Provide the [X, Y] coordinate of the cell's center where the given text is located.  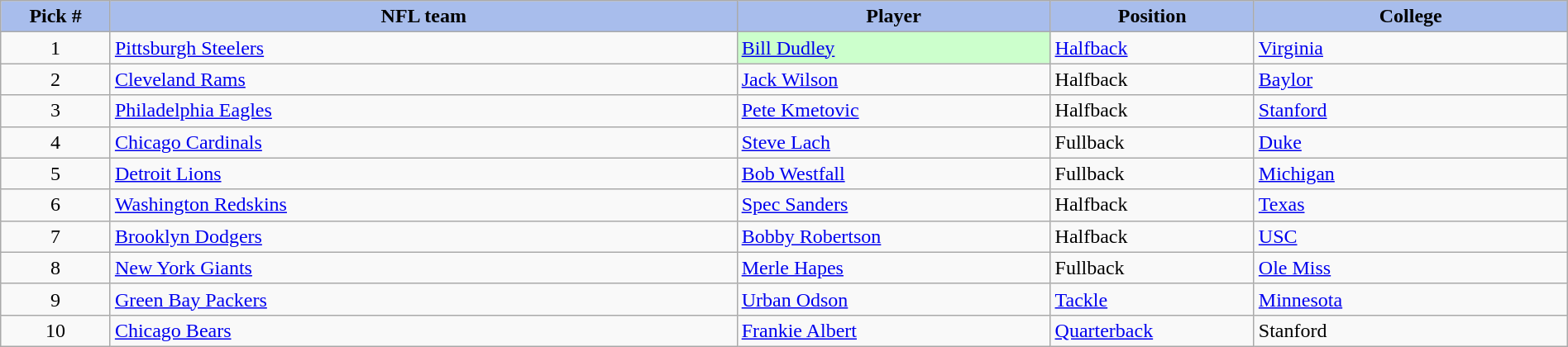
Chicago Bears [423, 330]
Green Bay Packers [423, 299]
9 [56, 299]
2 [56, 79]
USC [1411, 236]
Spec Sanders [893, 205]
Tackle [1152, 299]
Cleveland Rams [423, 79]
Urban Odson [893, 299]
5 [56, 173]
Pittsburgh Steelers [423, 48]
Quarterback [1152, 330]
1 [56, 48]
Position [1152, 17]
Baylor [1411, 79]
Chicago Cardinals [423, 142]
Bobby Robertson [893, 236]
Jack Wilson [893, 79]
New York Giants [423, 268]
10 [56, 330]
Detroit Lions [423, 173]
Minnesota [1411, 299]
Bob Westfall [893, 173]
Pete Kmetovic [893, 111]
8 [56, 268]
NFL team [423, 17]
6 [56, 205]
Brooklyn Dodgers [423, 236]
Philadelphia Eagles [423, 111]
Washington Redskins [423, 205]
Pick # [56, 17]
3 [56, 111]
Merle Hapes [893, 268]
4 [56, 142]
College [1411, 17]
Steve Lach [893, 142]
Frankie Albert [893, 330]
Player [893, 17]
Texas [1411, 205]
Duke [1411, 142]
Bill Dudley [893, 48]
Michigan [1411, 173]
Ole Miss [1411, 268]
7 [56, 236]
Virginia [1411, 48]
